Provide the [X, Y] coordinate of the cell's center where the given text is located.  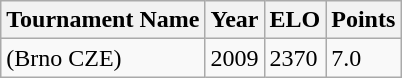
Points [364, 20]
2370 [295, 58]
Tournament Name [103, 20]
7.0 [364, 58]
(Brno CZE) [103, 58]
2009 [234, 58]
Year [234, 20]
ELO [295, 20]
